Locate the cell with the specified text and output its [x, y] center coordinate. 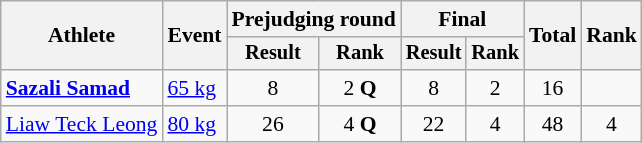
Prejudging round [314, 19]
48 [552, 124]
22 [434, 124]
4 Q [360, 124]
Liaw Teck Leong [82, 124]
2 [495, 88]
Event [194, 36]
Sazali Samad [82, 88]
2 Q [360, 88]
16 [552, 88]
26 [274, 124]
Athlete [82, 36]
Total [552, 36]
80 kg [194, 124]
Final [462, 19]
65 kg [194, 88]
